Identify which cell holds the provided text, then report its (X, Y) central coordinate. 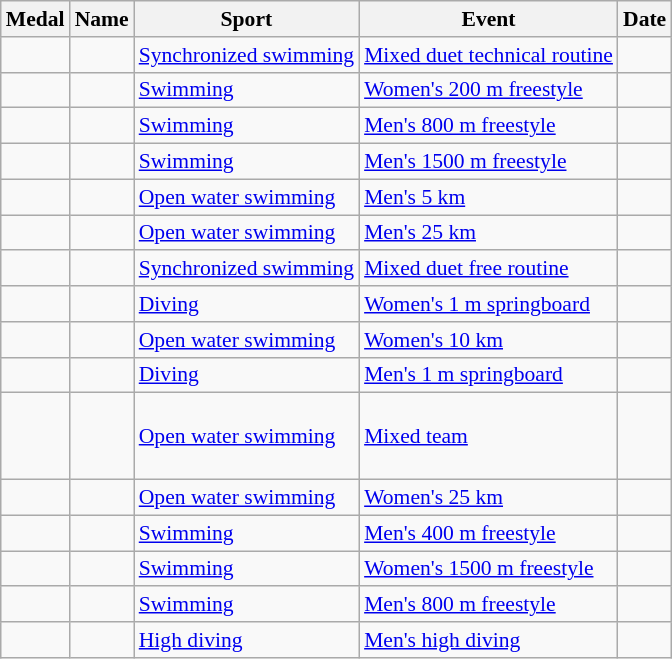
Men's 1500 m freestyle (488, 162)
Men's 400 m freestyle (488, 533)
Mixed duet technical routine (488, 55)
Mixed duet free routine (488, 269)
Men's 5 km (488, 197)
Mixed team (488, 436)
Men's high diving (488, 640)
Sport (246, 19)
Women's 1 m springboard (488, 304)
Event (488, 19)
Medal (36, 19)
Women's 200 m freestyle (488, 90)
Women's 25 km (488, 498)
Men's 1 m springboard (488, 375)
High diving (246, 640)
Women's 10 km (488, 340)
Women's 1500 m freestyle (488, 569)
Men's 25 km (488, 233)
Date (644, 19)
Name (102, 19)
